Identify which cell holds the provided text, then report its (x, y) central coordinate. 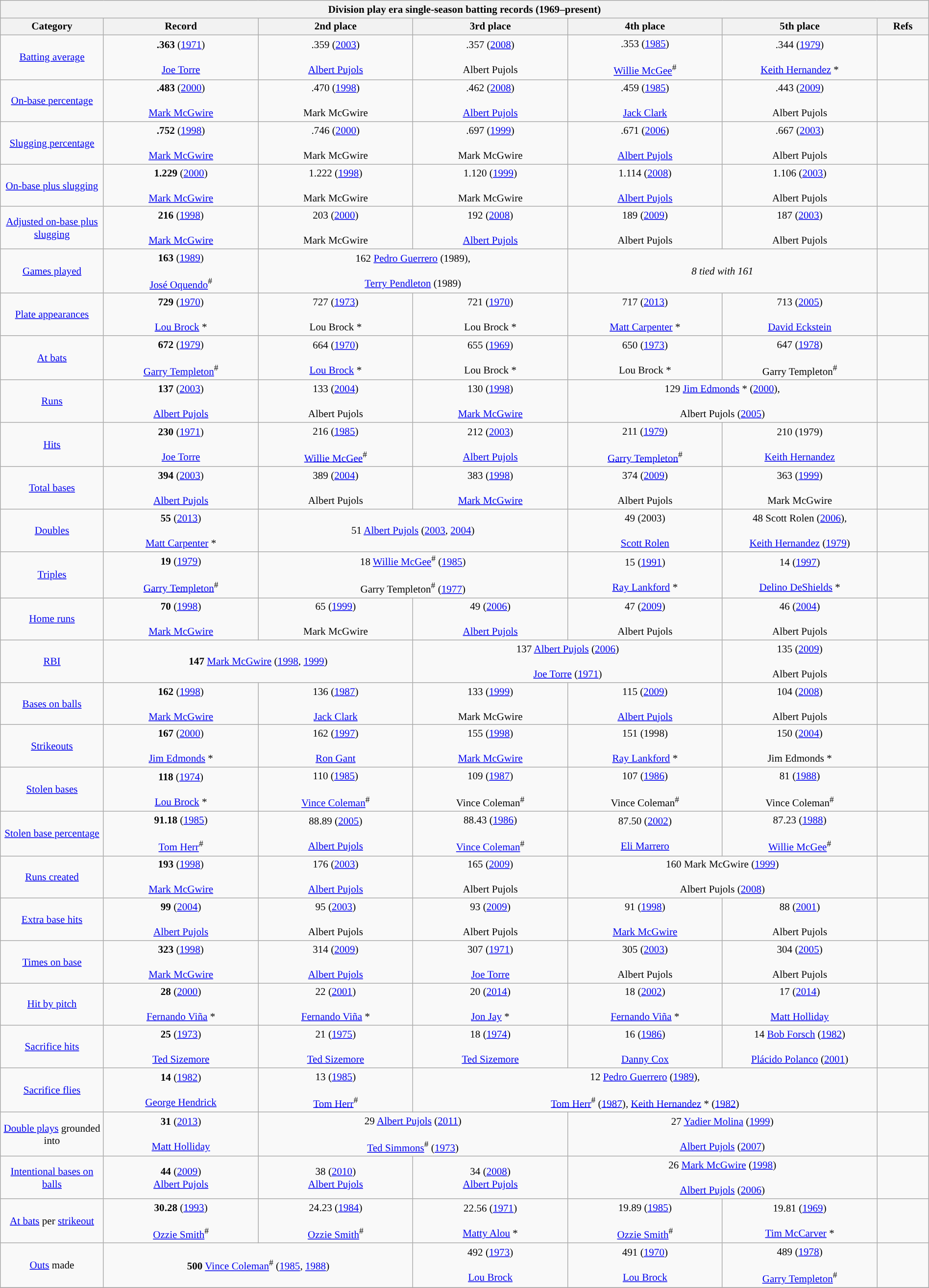
30.28 (1993)Ozzie Smith# (181, 1221)
Times on base (52, 962)
38 (2010)Albert Pujols (336, 1177)
Doubles (52, 530)
88.89 (2005)Albert Pujols (336, 834)
18 Willie McGee# (1985)Garry Templeton# (1977) (413, 574)
Slugging percentage (52, 143)
Batting average (52, 57)
216 (1998)Mark McGwire (181, 227)
1.114 (2008)Albert Pujols (645, 185)
Extra base hits (52, 919)
1.120 (1999)Mark McGwire (490, 185)
.667 (2003)Albert Pujols (800, 143)
12 Pedro Guerrero (1989),Tom Herr# (1987), Keith Hernandez * (1982) (645, 1090)
104 (2008)Albert Pujols (800, 703)
Intentional bases on balls (52, 1177)
17 (2014)Matt Holliday (800, 1004)
492 (1973)Lou Brock (490, 1265)
Total bases (52, 488)
727 (1973)Lou Brock * (336, 314)
55 (2013)Matt Carpenter * (181, 530)
Plate appearances (52, 314)
717 (2013)Matt Carpenter * (645, 314)
88 (2001)Albert Pujols (800, 919)
713 (2005)David Eckstein (800, 314)
93 (2009)Albert Pujols (490, 919)
Games played (52, 271)
19.89 (1985)Ozzie Smith# (645, 1221)
Sacrifice hits (52, 1046)
165 (2009)Albert Pujols (490, 877)
491 (1970)Lou Brock (645, 1265)
.344 (1979)Keith Hernandez * (800, 57)
19.81 (1969)Tim McCarver * (800, 1221)
137 (2003)Albert Pujols (181, 401)
28 (2000)Fernando Viña * (181, 1004)
14 Bob Forsch (1982)Plácido Polanco (2001) (800, 1046)
167 (2000)Jim Edmonds * (181, 746)
22 (2001)Fernando Viña * (336, 1004)
655 (1969)Lou Brock * (490, 358)
115 (2009)Albert Pujols (645, 703)
650 (1973)Lou Brock * (645, 358)
721 (1970)Lou Brock * (490, 314)
On-base plus slugging (52, 185)
162 (1998)Mark McGwire (181, 703)
192 (2008)Albert Pujols (490, 227)
.359 (2003)Albert Pujols (336, 57)
5th place (800, 26)
15 (1991)Ray Lankford * (645, 574)
210 (1979)Keith Hernandez (800, 445)
87.50 (2002)Eli Marrero (645, 834)
19 (1979)Garry Templeton# (181, 574)
305 (2003)Albert Pujols (645, 962)
147 Mark McGwire (1998, 1999) (258, 661)
374 (2009)Albert Pujols (645, 488)
133 (1999)Mark McGwire (490, 703)
21 (1975)Ted Sizemore (336, 1046)
87.23 (1988)Willie McGee# (800, 834)
323 (1998)Mark McGwire (181, 962)
118 (1974)Lou Brock * (181, 789)
70 (1998)Mark McGwire (181, 619)
Bases on balls (52, 703)
.752 (1998)Mark McGwire (181, 143)
137 Albert Pujols (2006)Joe Torre (1971) (568, 661)
.353 (1985)Willie McGee# (645, 57)
314 (2009)Albert Pujols (336, 962)
Division play era single-season batting records (1969–present) (464, 9)
383 (1998)Mark McGwire (490, 488)
Hit by pitch (52, 1004)
95 (2003)Albert Pujols (336, 919)
162 Pedro Guerrero (1989),Terry Pendleton (1989) (413, 271)
At bats (52, 358)
133 (2004)Albert Pujols (336, 401)
Outs made (52, 1265)
389 (2004)Albert Pujols (336, 488)
Sacrifice flies (52, 1090)
160 Mark McGwire (1999)Albert Pujols (2008) (722, 877)
151 (1998)Ray Lankford * (645, 746)
647 (1978)Garry Templeton# (800, 358)
212 (2003)Albert Pujols (490, 445)
110 (1985)Vince Coleman# (336, 789)
8 tied with 161 (722, 271)
Stolen bases (52, 789)
664 (1970)Lou Brock * (336, 358)
Triples (52, 574)
489 (1978)Garry Templeton# (800, 1265)
At bats per strikeout (52, 1221)
49 (2006)Albert Pujols (490, 619)
16 (1986)Danny Cox (645, 1046)
18 (1974)Ted Sizemore (490, 1046)
500 Vince Coleman# (1985, 1988) (258, 1265)
135 (2009)Albert Pujols (800, 661)
.357 (2008)Albert Pujols (490, 57)
3rd place (490, 26)
203 (2000)Mark McGwire (336, 227)
46 (2004)Albert Pujols (800, 619)
176 (2003)Albert Pujols (336, 877)
162 (1997)Ron Gant (336, 746)
On-base percentage (52, 100)
109 (1987)Vince Coleman# (490, 789)
.470 (1998)Mark McGwire (336, 100)
22.56 (1971)Matty Alou * (490, 1221)
25 (1973)Ted Sizemore (181, 1046)
2nd place (336, 26)
672 (1979)Garry Templeton# (181, 358)
1.229 (2000)Mark McGwire (181, 185)
394 (2003)Albert Pujols (181, 488)
27 Yadier Molina (1999)Albert Pujols (2007) (722, 1134)
26 Mark McGwire (1998)Albert Pujols (2006) (722, 1177)
.363 (1971)Joe Torre (181, 57)
18 (2002)Fernando Viña * (645, 1004)
.697 (1999)Mark McGwire (490, 143)
.671 (2006)Albert Pujols (645, 143)
.459 (1985)Jack Clark (645, 100)
211 (1979)Garry Templeton# (645, 445)
.462 (2008)Albert Pujols (490, 100)
14 (1982)George Hendrick (181, 1090)
Stolen base percentage (52, 834)
1.106 (2003)Albert Pujols (800, 185)
99 (2004)Albert Pujols (181, 919)
65 (1999)Mark McGwire (336, 619)
24.23 (1984)Ozzie Smith# (336, 1221)
304 (2005)Albert Pujols (800, 962)
130 (1998)Mark McGwire (490, 401)
136 (1987)Jack Clark (336, 703)
129 Jim Edmonds * (2000),Albert Pujols (2005) (722, 401)
29 Albert Pujols (2011)Ted Simmons# (1973) (413, 1134)
34 (2008)Albert Pujols (490, 1177)
Adjusted on-base plus slugging (52, 227)
Category (52, 26)
31 (2013)Matt Holliday (181, 1134)
47 (2009)Albert Pujols (645, 619)
150 (2004)Jim Edmonds * (800, 746)
.483 (2000)Mark McGwire (181, 100)
.746 (2000)Mark McGwire (336, 143)
Double plays grounded into (52, 1134)
88.43 (1986)Vince Coleman# (490, 834)
RBI (52, 661)
Home runs (52, 619)
193 (1998)Mark McGwire (181, 877)
49 (2003)Scott Rolen (645, 530)
163 (1989)José Oquendo# (181, 271)
4th place (645, 26)
51 Albert Pujols (2003, 2004) (413, 530)
.443 (2009)Albert Pujols (800, 100)
216 (1985)Willie McGee# (336, 445)
363 (1999)Mark McGwire (800, 488)
107 (1986)Vince Coleman# (645, 789)
189 (2009)Albert Pujols (645, 227)
187 (2003)Albert Pujols (800, 227)
Runs created (52, 877)
Record (181, 26)
44 (2009)Albert Pujols (181, 1177)
307 (1971)Joe Torre (490, 962)
Hits (52, 445)
81 (1988)Vince Coleman# (800, 789)
Refs (903, 26)
Runs (52, 401)
48 Scott Rolen (2006),Keith Hernandez (1979) (800, 530)
1.222 (1998)Mark McGwire (336, 185)
13 (1985)Tom Herr# (336, 1090)
155 (1998)Mark McGwire (490, 746)
14 (1997)Delino DeShields * (800, 574)
91.18 (1985)Tom Herr# (181, 834)
230 (1971)Joe Torre (181, 445)
729 (1970)Lou Brock * (181, 314)
20 (2014)Jon Jay * (490, 1004)
Strikeouts (52, 746)
91 (1998)Mark McGwire (645, 919)
